Identify which cell holds the provided text, then report its (X, Y) central coordinate. 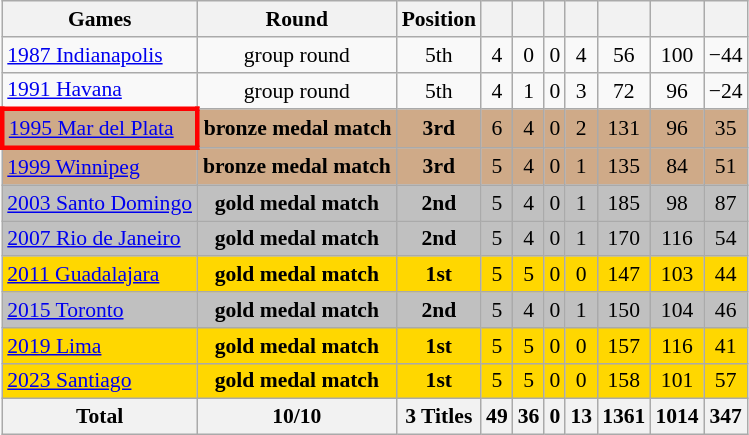
54 (726, 239)
Games (100, 19)
13 (581, 417)
101 (676, 381)
Round (297, 19)
100 (676, 55)
3 Titles (439, 417)
2015 Toronto (100, 310)
57 (726, 381)
2023 Santiago (100, 381)
103 (676, 275)
2003 Santo Domingo (100, 203)
49 (497, 417)
35 (726, 130)
1991 Havana (100, 90)
158 (624, 381)
−24 (726, 90)
87 (726, 203)
56 (624, 55)
10/10 (297, 417)
1987 Indianapolis (100, 55)
−44 (726, 55)
147 (624, 275)
Position (439, 19)
170 (624, 239)
Total (100, 417)
2 (581, 130)
131 (624, 130)
84 (676, 166)
51 (726, 166)
1999 Winnipeg (100, 166)
347 (726, 417)
2019 Lima (100, 346)
150 (624, 310)
135 (624, 166)
36 (529, 417)
104 (676, 310)
1014 (676, 417)
44 (726, 275)
46 (726, 310)
98 (676, 203)
1361 (624, 417)
2007 Rio de Janeiro (100, 239)
3 (581, 90)
1995 Mar del Plata (100, 130)
2011 Guadalajara (100, 275)
157 (624, 346)
185 (624, 203)
6 (497, 130)
41 (726, 346)
72 (624, 90)
